Detect which cell encompasses the target text, then output its [x, y] center coordinate. 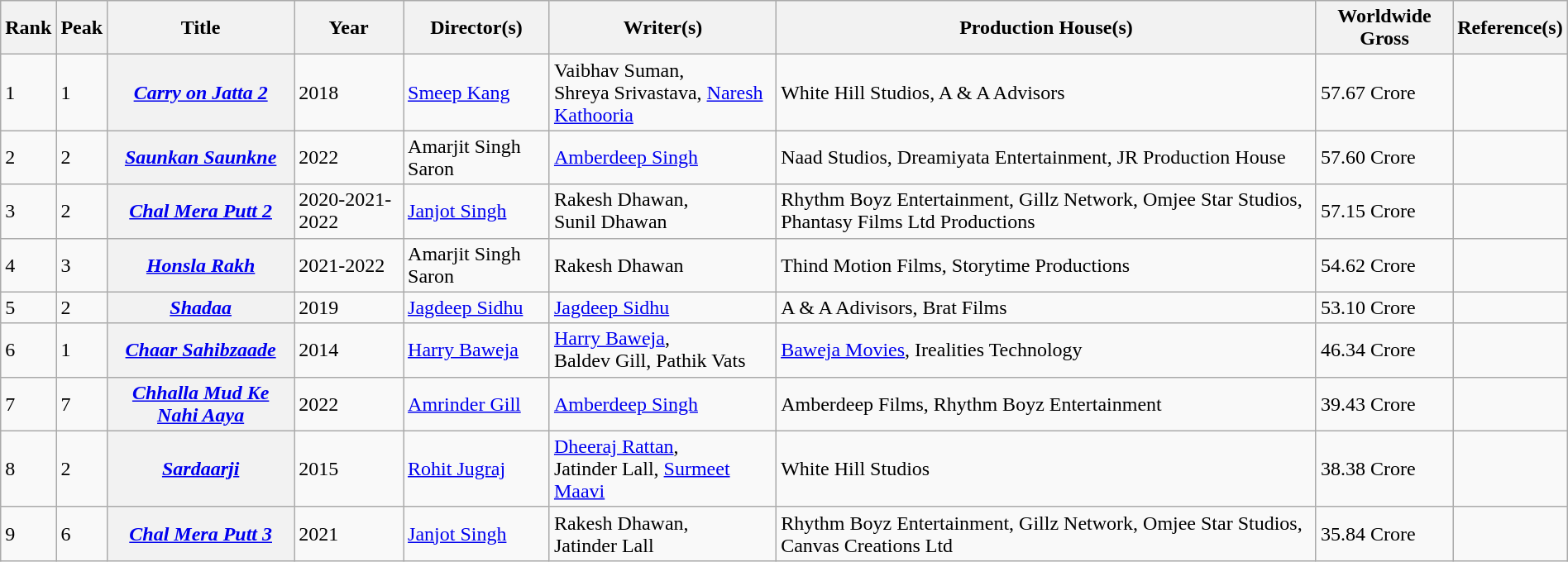
Vaibhav Suman,Shreya Srivastava, Naresh Kathooria [662, 93]
Writer(s) [662, 28]
Rakesh Dhawan [662, 264]
Chal Mera Putt 2 [201, 212]
Baweja Movies, Irealities Technology [1047, 350]
White Hill Studios, A & A Advisors [1047, 93]
Production House(s) [1047, 28]
2018 [349, 93]
9 [28, 534]
Harry Baweja [476, 350]
2015 [349, 469]
Peak [82, 28]
2021 [349, 534]
Amrinder Gill [476, 403]
White Hill Studios [1047, 469]
54.62 Crore [1384, 264]
38.38 Crore [1384, 469]
57.60 Crore [1384, 157]
Naad Studios, Dreamiyata Entertainment, JR Production House [1047, 157]
46.34 Crore [1384, 350]
Sardaarji [201, 469]
A & A Adivisors, Brat Films [1047, 307]
Chal Mera Putt 3 [201, 534]
Rohit Jugraj [476, 469]
Rhythm Boyz Entertainment, Gillz Network, Omjee Star Studios, Canvas Creations Ltd [1047, 534]
Saunkan Saunkne [201, 157]
Rakesh Dhawan,Jatinder Lall [662, 534]
2014 [349, 350]
Thind Motion Films, Storytime Productions [1047, 264]
39.43 Crore [1384, 403]
Honsla Rakh [201, 264]
8 [28, 469]
5 [28, 307]
Year [349, 28]
Carry on Jatta 2 [201, 93]
Smeep Kang [476, 93]
2020-2021-2022 [349, 212]
Rank [28, 28]
4 [28, 264]
Title [201, 28]
Harry Baweja,Baldev Gill, Pathik Vats [662, 350]
57.67 Crore [1384, 93]
Chhalla Mud Ke Nahi Aaya [201, 403]
Amberdeep Films, Rhythm Boyz Entertainment [1047, 403]
2021-2022 [349, 264]
Rakesh Dhawan,Sunil Dhawan [662, 212]
Worldwide Gross [1384, 28]
Shadaa [201, 307]
35.84 Crore [1384, 534]
Director(s) [476, 28]
53.10 Crore [1384, 307]
2019 [349, 307]
Dheeraj Rattan,Jatinder Lall, Surmeet Maavi [662, 469]
Reference(s) [1510, 28]
Rhythm Boyz Entertainment, Gillz Network, Omjee Star Studios, Phantasy Films Ltd Productions [1047, 212]
Chaar Sahibzaade [201, 350]
57.15 Crore [1384, 212]
